Find where the given text appears and provide that cell's center as [x, y] coordinate. 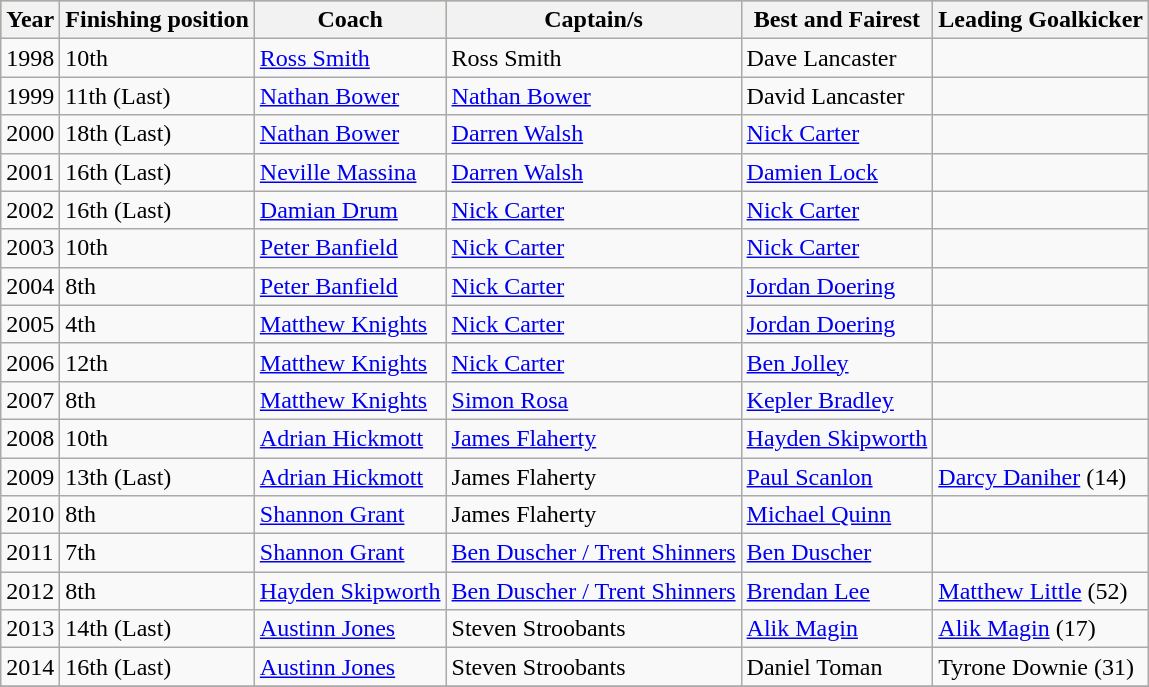
Dave Lancaster [837, 58]
4th [157, 324]
Year [30, 20]
Alik Magin (17) [1041, 629]
2013 [30, 629]
Paul Scanlon [837, 477]
18th (Last) [157, 134]
2009 [30, 477]
2014 [30, 667]
Leading Goalkicker [1041, 20]
Best and Fairest [837, 20]
Simon Rosa [594, 400]
2004 [30, 286]
Daniel Toman [837, 667]
Michael Quinn [837, 515]
2000 [30, 134]
2005 [30, 324]
Tyrone Downie (31) [1041, 667]
2011 [30, 553]
Ben Jolley [837, 362]
2006 [30, 362]
Finishing position [157, 20]
7th [157, 553]
11th (Last) [157, 96]
Darcy Daniher (14) [1041, 477]
Coach [350, 20]
14th (Last) [157, 629]
2008 [30, 438]
2001 [30, 172]
Alik Magin [837, 629]
2012 [30, 591]
2002 [30, 210]
2007 [30, 400]
Ben Duscher [837, 553]
Damian Drum [350, 210]
Neville Massina [350, 172]
Matthew Little (52) [1041, 591]
13th (Last) [157, 477]
1998 [30, 58]
12th [157, 362]
David Lancaster [837, 96]
Damien Lock [837, 172]
2010 [30, 515]
Kepler Bradley [837, 400]
Brendan Lee [837, 591]
Captain/s [594, 20]
2003 [30, 248]
1999 [30, 96]
